Locate the cell with the specified text and output its [x, y] center coordinate. 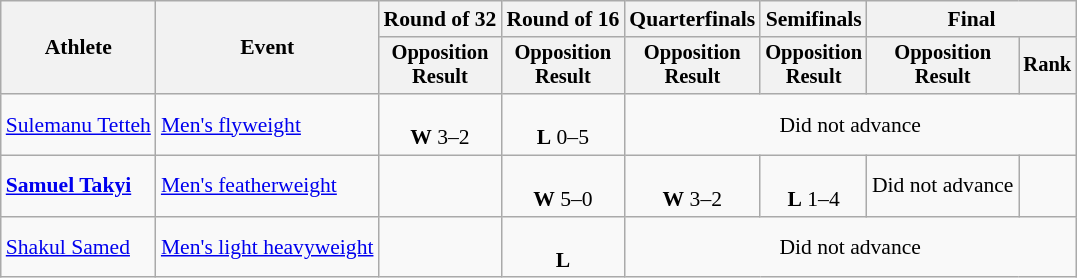
L 0–5 [562, 124]
L 1–4 [814, 186]
Men's featherweight [268, 186]
Final [972, 19]
Athlete [78, 48]
L [562, 248]
Sulemanu Tetteh [78, 124]
W 5–0 [562, 186]
Round of 32 [440, 19]
Semifinals [814, 19]
Quarterfinals [692, 19]
Round of 16 [562, 19]
Men's light heavyweight [268, 248]
Men's flyweight [268, 124]
Samuel Takyi [78, 186]
Rank [1047, 66]
Event [268, 48]
Shakul Samed [78, 248]
